Search for the cell housing the specified text and yield its (X, Y) center coordinate. 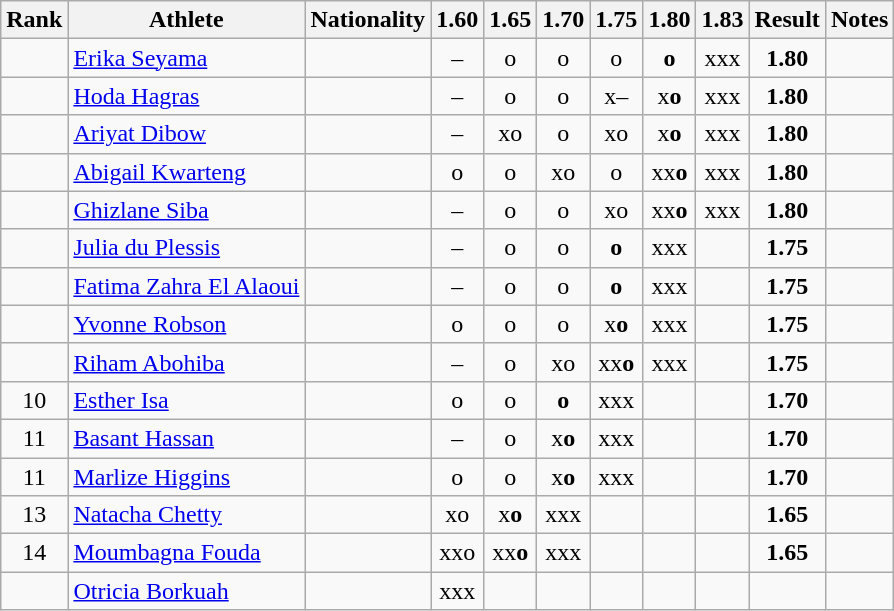
Moumbagna Fouda (186, 553)
Julia du Plessis (186, 248)
Notes (859, 20)
Riham Abohiba (186, 362)
Rank (34, 20)
13 (34, 515)
x– (616, 96)
Result (787, 20)
Ghizlane Siba (186, 210)
10 (34, 400)
Natacha Chetty (186, 515)
1.60 (458, 20)
Otricia Borkuah (186, 591)
Athlete (186, 20)
Abigail Kwarteng (186, 172)
Ariyat Dibow (186, 134)
Yvonne Robson (186, 324)
14 (34, 553)
Nationality (368, 20)
1.83 (722, 20)
Erika Seyama (186, 58)
Fatima Zahra El Alaoui (186, 286)
Esther Isa (186, 400)
Basant Hassan (186, 438)
Marlize Higgins (186, 477)
Hoda Hagras (186, 96)
